For the text-containing cell, return its midpoint in (x, y) coordinate format. 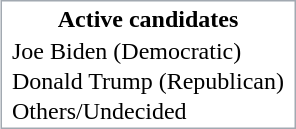
Active candidates (148, 19)
Donald Trump (Republican) (148, 82)
Joe Biden (Democratic) (148, 52)
Others/Undecided (148, 112)
